Capture the cell that displays the provided text and extract its [x, y] central coordinate. 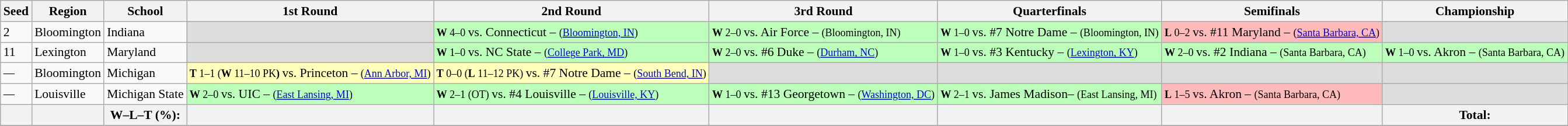
2 [16, 32]
Seed [16, 11]
W 2–0 vs. #6 Duke – (Durham, NC) [823, 52]
Lexington [68, 52]
11 [16, 52]
W 1–0 vs. #7 Notre Dame – (Bloomington, IN) [1050, 32]
T 1–1 (W 11–10 PK) vs. Princeton – (Ann Arbor, MI) [311, 73]
Quarterfinals [1050, 11]
Michigan State [145, 94]
3rd Round [823, 11]
Maryland [145, 52]
W 1–0 vs. #3 Kentucky – (Lexington, KY) [1050, 52]
Indiana [145, 32]
W 1–0 vs. NC State – (College Park, MD) [572, 52]
W–L–T (%): [145, 115]
W 2–1 (OT) vs. #4 Louisville – (Louisville, KY) [572, 94]
Total: [1475, 115]
W 2–0 vs. UIC – (East Lansing, MI) [311, 94]
Championship [1475, 11]
1st Round [311, 11]
Semifinals [1272, 11]
2nd Round [572, 11]
W 2–0 vs. #2 Indiana – (Santa Barbara, CA) [1272, 52]
L 1–5 vs. Akron – (Santa Barbara, CA) [1272, 94]
W 4–0 vs. Connecticut – (Bloomington, IN) [572, 32]
Michigan [145, 73]
W 2–0 vs. Air Force – (Bloomington, IN) [823, 32]
T 0–0 (L 11–12 PK) vs. #7 Notre Dame – (South Bend, IN) [572, 73]
W 1–0 vs. #13 Georgetown – (Washington, DC) [823, 94]
Louisville [68, 94]
Region [68, 11]
W 2–1 vs. James Madison– (East Lansing, MI) [1050, 94]
L 0–2 vs. #11 Maryland – (Santa Barbara, CA) [1272, 32]
W 1–0 vs. Akron – (Santa Barbara, CA) [1475, 52]
School [145, 11]
